Provide the [x, y] coordinate of the cell's center where the given text is located.  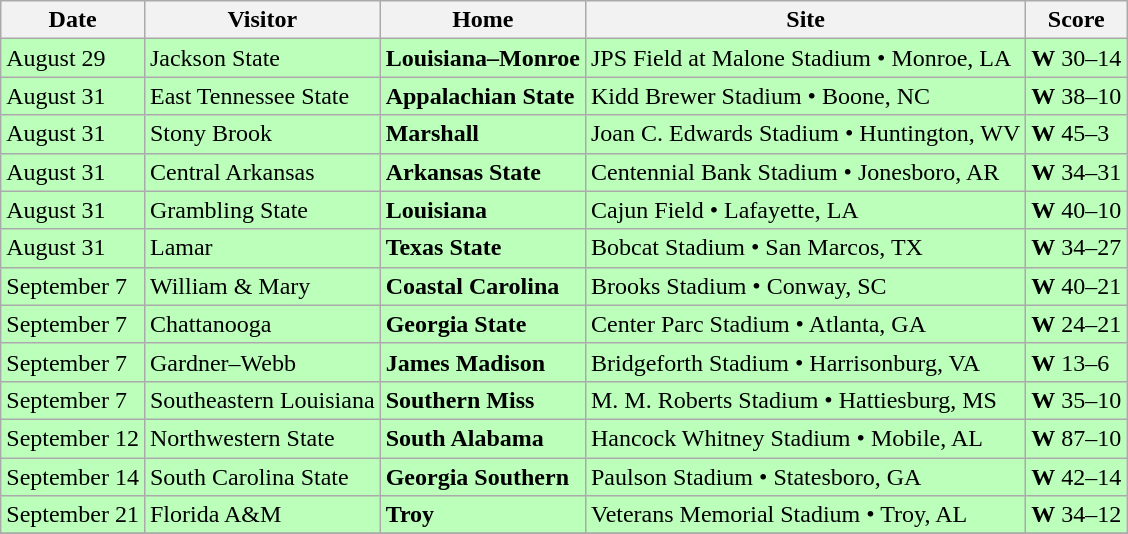
September 21 [73, 515]
Hancock Whitney Stadium • Mobile, AL [805, 438]
Stony Brook [262, 134]
Louisiana [482, 210]
Score [1076, 20]
Southern Miss [482, 400]
M. M. Roberts Stadium • Hattiesburg, MS [805, 400]
W 40–10 [1076, 210]
W 24–21 [1076, 324]
Marshall [482, 134]
W 34–12 [1076, 515]
William & Mary [262, 286]
Appalachian State [482, 96]
Jackson State [262, 58]
September 14 [73, 477]
Central Arkansas [262, 172]
Veterans Memorial Stadium • Troy, AL [805, 515]
Lamar [262, 248]
Grambling State [262, 210]
Coastal Carolina [482, 286]
August 29 [73, 58]
Date [73, 20]
Georgia State [482, 324]
Florida A&M [262, 515]
Bridgeforth Stadium • Harrisonburg, VA [805, 362]
W 42–14 [1076, 477]
Cajun Field • Lafayette, LA [805, 210]
Gardner–Webb [262, 362]
Paulson Stadium • Statesboro, GA [805, 477]
W 87–10 [1076, 438]
East Tennessee State [262, 96]
September 12 [73, 438]
Texas State [482, 248]
Arkansas State [482, 172]
Visitor [262, 20]
W 35–10 [1076, 400]
Southeastern Louisiana [262, 400]
W 34–27 [1076, 248]
W 13–6 [1076, 362]
W 34–31 [1076, 172]
Chattanooga [262, 324]
Center Parc Stadium • Atlanta, GA [805, 324]
W 45–3 [1076, 134]
Home [482, 20]
Joan C. Edwards Stadium • Huntington, WV [805, 134]
Kidd Brewer Stadium • Boone, NC [805, 96]
Troy [482, 515]
Site [805, 20]
Georgia Southern [482, 477]
W 40–21 [1076, 286]
Brooks Stadium • Conway, SC [805, 286]
South Alabama [482, 438]
Centennial Bank Stadium • Jonesboro, AR [805, 172]
South Carolina State [262, 477]
Louisiana–Monroe [482, 58]
JPS Field at Malone Stadium • Monroe, LA [805, 58]
Northwestern State [262, 438]
W 38–10 [1076, 96]
W 30–14 [1076, 58]
Bobcat Stadium • San Marcos, TX [805, 248]
James Madison [482, 362]
